Return (X, Y) of the center of cell containing provided text 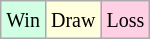
Loss (126, 20)
Draw (72, 20)
Win (24, 20)
